Determine the (x, y) coordinate at the center of the cell enclosing the given text.  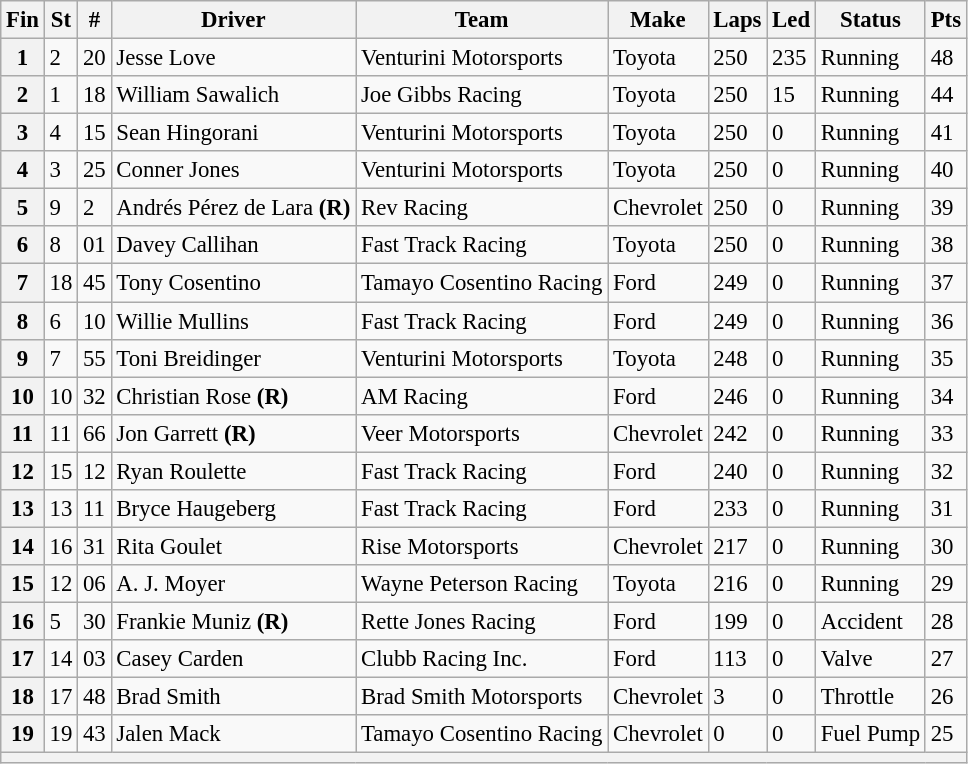
Brad Smith Motorsports (482, 697)
Rev Racing (482, 208)
248 (738, 358)
Conner Jones (234, 170)
242 (738, 433)
Wayne Peterson Racing (482, 584)
Willie Mullins (234, 321)
Laps (738, 20)
199 (738, 621)
39 (946, 208)
34 (946, 396)
Make (658, 20)
35 (946, 358)
Team (482, 20)
Accident (870, 621)
Clubb Racing Inc. (482, 659)
45 (94, 283)
36 (946, 321)
38 (946, 245)
06 (94, 584)
Tony Cosentino (234, 283)
Pts (946, 20)
33 (946, 433)
Fin (23, 20)
55 (94, 358)
A. J. Moyer (234, 584)
Christian Rose (R) (234, 396)
233 (738, 509)
03 (94, 659)
Casey Carden (234, 659)
217 (738, 546)
Bryce Haugeberg (234, 509)
29 (946, 584)
216 (738, 584)
01 (94, 245)
Rita Goulet (234, 546)
Veer Motorsports (482, 433)
Jesse Love (234, 58)
27 (946, 659)
Jon Garrett (R) (234, 433)
235 (792, 58)
Jalen Mack (234, 734)
Led (792, 20)
28 (946, 621)
# (94, 20)
43 (94, 734)
Toni Breidinger (234, 358)
Davey Callihan (234, 245)
20 (94, 58)
Fuel Pump (870, 734)
246 (738, 396)
44 (946, 95)
Sean Hingorani (234, 133)
Driver (234, 20)
113 (738, 659)
Rette Jones Racing (482, 621)
41 (946, 133)
40 (946, 170)
240 (738, 471)
Brad Smith (234, 697)
William Sawalich (234, 95)
Andrés Pérez de Lara (R) (234, 208)
26 (946, 697)
Status (870, 20)
Valve (870, 659)
Ryan Roulette (234, 471)
Joe Gibbs Racing (482, 95)
Rise Motorsports (482, 546)
66 (94, 433)
Frankie Muniz (R) (234, 621)
Throttle (870, 697)
St (60, 20)
AM Racing (482, 396)
37 (946, 283)
